For the text-containing cell, return its midpoint in [X, Y] coordinate format. 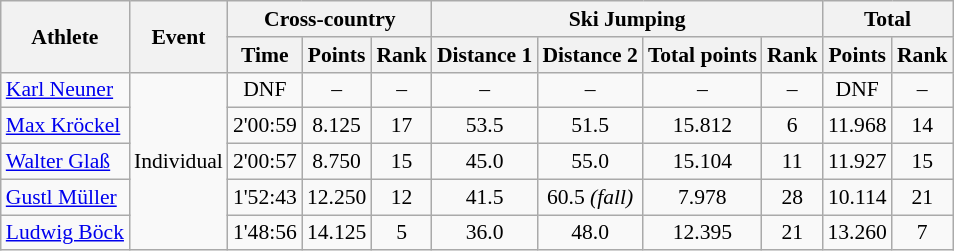
6 [792, 126]
17 [402, 126]
1'52:43 [265, 197]
Total points [702, 55]
41.5 [484, 197]
55.0 [590, 162]
7.978 [702, 197]
14 [922, 126]
53.5 [484, 126]
2'00:57 [265, 162]
5 [402, 233]
10.114 [856, 197]
15.812 [702, 126]
Cross-country [330, 19]
51.5 [590, 126]
Gustl Müller [65, 197]
Walter Glaß [65, 162]
8.125 [336, 126]
Event [178, 36]
12.250 [336, 197]
12 [402, 197]
15.104 [702, 162]
Ski Jumping [628, 19]
Distance 2 [590, 55]
Athlete [65, 36]
1'48:56 [265, 233]
14.125 [336, 233]
36.0 [484, 233]
11 [792, 162]
11.927 [856, 162]
Ludwig Böck [65, 233]
12.395 [702, 233]
8.750 [336, 162]
Individual [178, 161]
7 [922, 233]
45.0 [484, 162]
60.5 (fall) [590, 197]
13.260 [856, 233]
28 [792, 197]
Max Kröckel [65, 126]
Distance 1 [484, 55]
Time [265, 55]
Karl Neuner [65, 90]
2'00:59 [265, 126]
48.0 [590, 233]
11.968 [856, 126]
Total [887, 19]
